Pinpoint the cell where the given text exists, returning its (x, y) midpoint coordinate. 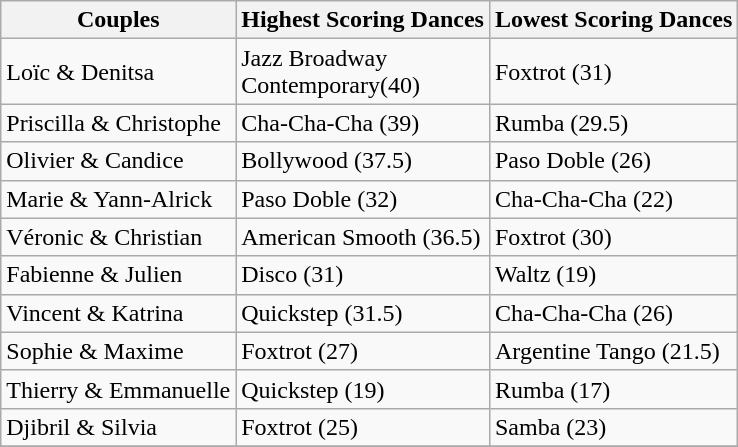
Paso Doble (32) (363, 199)
Foxtrot (30) (613, 237)
Argentine Tango (21.5) (613, 351)
Cha-Cha-Cha (22) (613, 199)
Waltz (19) (613, 275)
Vincent & Katrina (118, 313)
Véronic & Christian (118, 237)
Djibril & Silvia (118, 427)
Couples (118, 20)
Cha-Cha-Cha (39) (363, 123)
Foxtrot (31) (613, 72)
Cha-Cha-Cha (26) (613, 313)
American Smooth (36.5) (363, 237)
Bollywood (37.5) (363, 161)
Foxtrot (25) (363, 427)
Rumba (17) (613, 389)
Thierry & Emmanuelle (118, 389)
Quickstep (31.5) (363, 313)
Highest Scoring Dances (363, 20)
Priscilla & Christophe (118, 123)
Rumba (29.5) (613, 123)
Loïc & Denitsa (118, 72)
Marie & Yann-Alrick (118, 199)
Jazz BroadwayContemporary(40) (363, 72)
Disco (31) (363, 275)
Paso Doble (26) (613, 161)
Sophie & Maxime (118, 351)
Foxtrot (27) (363, 351)
Quickstep (19) (363, 389)
Fabienne & Julien (118, 275)
Olivier & Candice (118, 161)
Lowest Scoring Dances (613, 20)
Samba (23) (613, 427)
